Determine the (X, Y) coordinate at the center of the cell enclosing the given text.  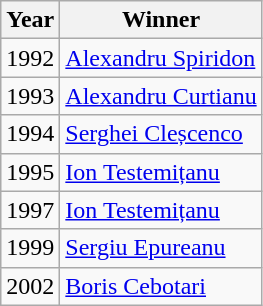
1992 (30, 58)
1993 (30, 96)
Boris Cebotari (161, 286)
Serghei Cleșcenco (161, 134)
2002 (30, 286)
1997 (30, 210)
1994 (30, 134)
Year (30, 20)
Alexandru Curtianu (161, 96)
Alexandru Spiridon (161, 58)
1999 (30, 248)
1995 (30, 172)
Winner (161, 20)
Sergiu Epureanu (161, 248)
